Pinpoint the cell where the given text exists, returning its (x, y) midpoint coordinate. 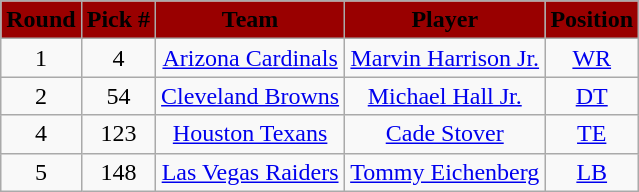
DT (592, 96)
1 (41, 58)
WR (592, 58)
Houston Texans (250, 134)
TE (592, 134)
148 (118, 172)
Marvin Harrison Jr. (445, 58)
5 (41, 172)
Las Vegas Raiders (250, 172)
Cade Stover (445, 134)
2 (41, 96)
Round (41, 20)
Cleveland Browns (250, 96)
Position (592, 20)
123 (118, 134)
Tommy Eichenberg (445, 172)
Pick # (118, 20)
LB (592, 172)
54 (118, 96)
Arizona Cardinals (250, 58)
Michael Hall Jr. (445, 96)
Player (445, 20)
Team (250, 20)
